Find where the given text appears and provide that cell's center as [x, y] coordinate. 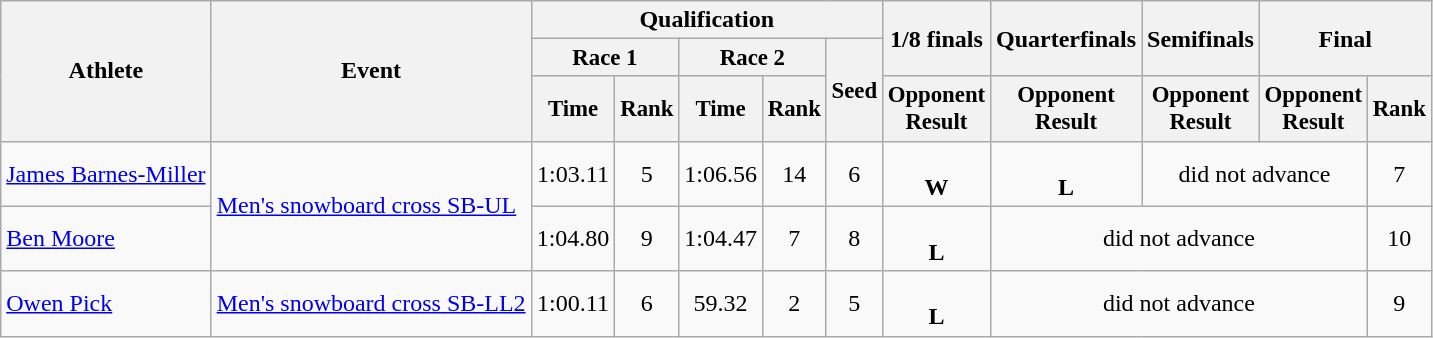
1:03.11 [573, 174]
Race 1 [605, 58]
Quarterfinals [1066, 39]
Final [1345, 39]
Semifinals [1201, 39]
1:04.80 [573, 238]
1:04.47 [721, 238]
59.32 [721, 304]
Men's snowboard cross SB-LL2 [371, 304]
Qualification [706, 20]
1:06.56 [721, 174]
James Barnes-Miller [106, 174]
8 [854, 238]
Seed [854, 90]
Race 2 [753, 58]
1/8 finals [936, 39]
Men's snowboard cross SB-UL [371, 206]
2 [794, 304]
1:00.11 [573, 304]
W [936, 174]
Event [371, 71]
Ben Moore [106, 238]
Owen Pick [106, 304]
14 [794, 174]
10 [1399, 238]
Athlete [106, 71]
